Provide the [X, Y] coordinate of the cell's center where the given text is located.  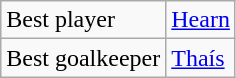
Best player [84, 20]
Hearn [201, 20]
Thaís [201, 58]
Best goalkeeper [84, 58]
